Return the [X, Y] coordinate for the center point of the cell that contains the specified text.  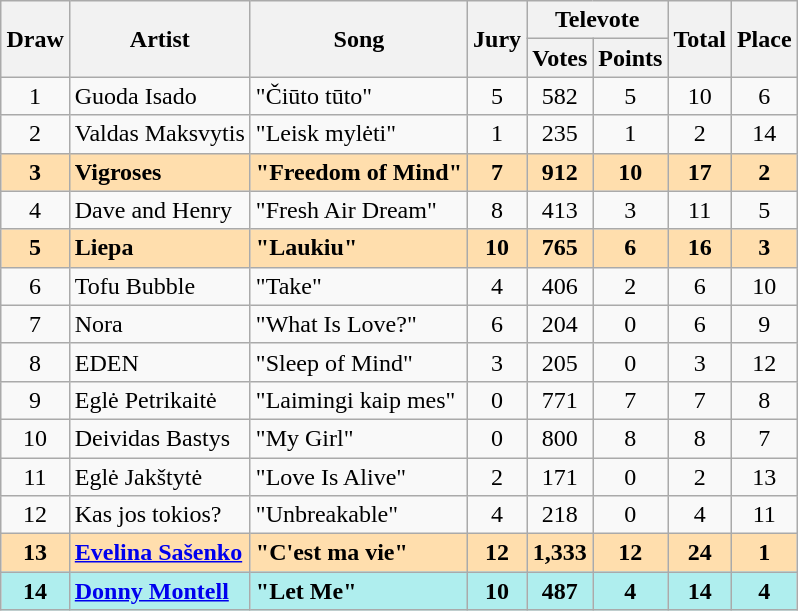
Eglė Petrikaitė [160, 400]
205 [560, 362]
Points [630, 58]
"C'est ma vie" [358, 553]
Nora [160, 324]
24 [700, 553]
EDEN [160, 362]
Dave and Henry [160, 210]
Artist [160, 39]
Donny Montell [160, 591]
582 [560, 96]
"Fresh Air Dream" [358, 210]
Kas jos tokios? [160, 515]
218 [560, 515]
Place [764, 39]
Eglė Jakštytė [160, 477]
Evelina Sašenko [160, 553]
Liepa [160, 248]
Televote [598, 20]
204 [560, 324]
"Laukiu" [358, 248]
"Unbreakable" [358, 515]
Vigroses [160, 172]
"Freedom of Mind" [358, 172]
16 [700, 248]
912 [560, 172]
"Take" [358, 286]
171 [560, 477]
Song [358, 39]
Tofu Bubble [160, 286]
406 [560, 286]
Votes [560, 58]
Valdas Maksvytis [160, 134]
487 [560, 591]
771 [560, 400]
413 [560, 210]
1,333 [560, 553]
Deividas Bastys [160, 438]
800 [560, 438]
"Laimingi kaip mes" [358, 400]
17 [700, 172]
"Let Me" [358, 591]
Jury [498, 39]
"Sleep of Mind" [358, 362]
235 [560, 134]
"What Is Love?" [358, 324]
"Čiūto tūto" [358, 96]
Guoda Isado [160, 96]
"Leisk mylėti" [358, 134]
"Love Is Alive" [358, 477]
Total [700, 39]
765 [560, 248]
"My Girl" [358, 438]
Draw [35, 39]
